Return [X, Y] of the center of cell containing provided text 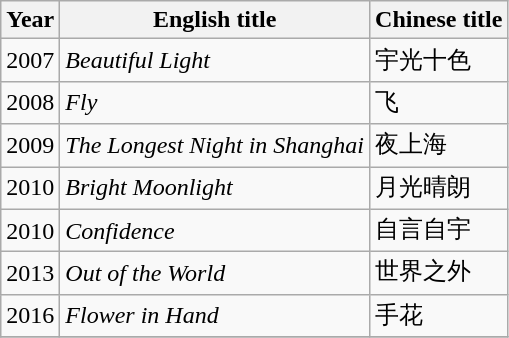
世界之外 [439, 274]
飞 [439, 102]
手花 [439, 316]
Bright Moonlight [215, 188]
The Longest Night in Shanghai [215, 146]
自言自宇 [439, 230]
2013 [30, 274]
月光晴朗 [439, 188]
Out of the World [215, 274]
Flower in Hand [215, 316]
English title [215, 20]
Beautiful Light [215, 60]
Chinese title [439, 20]
Year [30, 20]
Confidence [215, 230]
2008 [30, 102]
Fly [215, 102]
夜上海 [439, 146]
2009 [30, 146]
2007 [30, 60]
2016 [30, 316]
宇光十色 [439, 60]
